Identify which cell holds the provided text, then report its [X, Y] central coordinate. 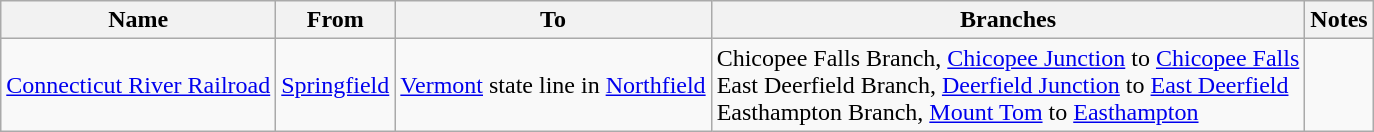
Notes [1339, 20]
To [553, 20]
Branches [1008, 20]
Name [138, 20]
From [336, 20]
Connecticut River Railroad [138, 85]
Vermont state line in Northfield [553, 85]
Springfield [336, 85]
